From the cell containing the given text, extract its center point as [X, Y] coordinate. 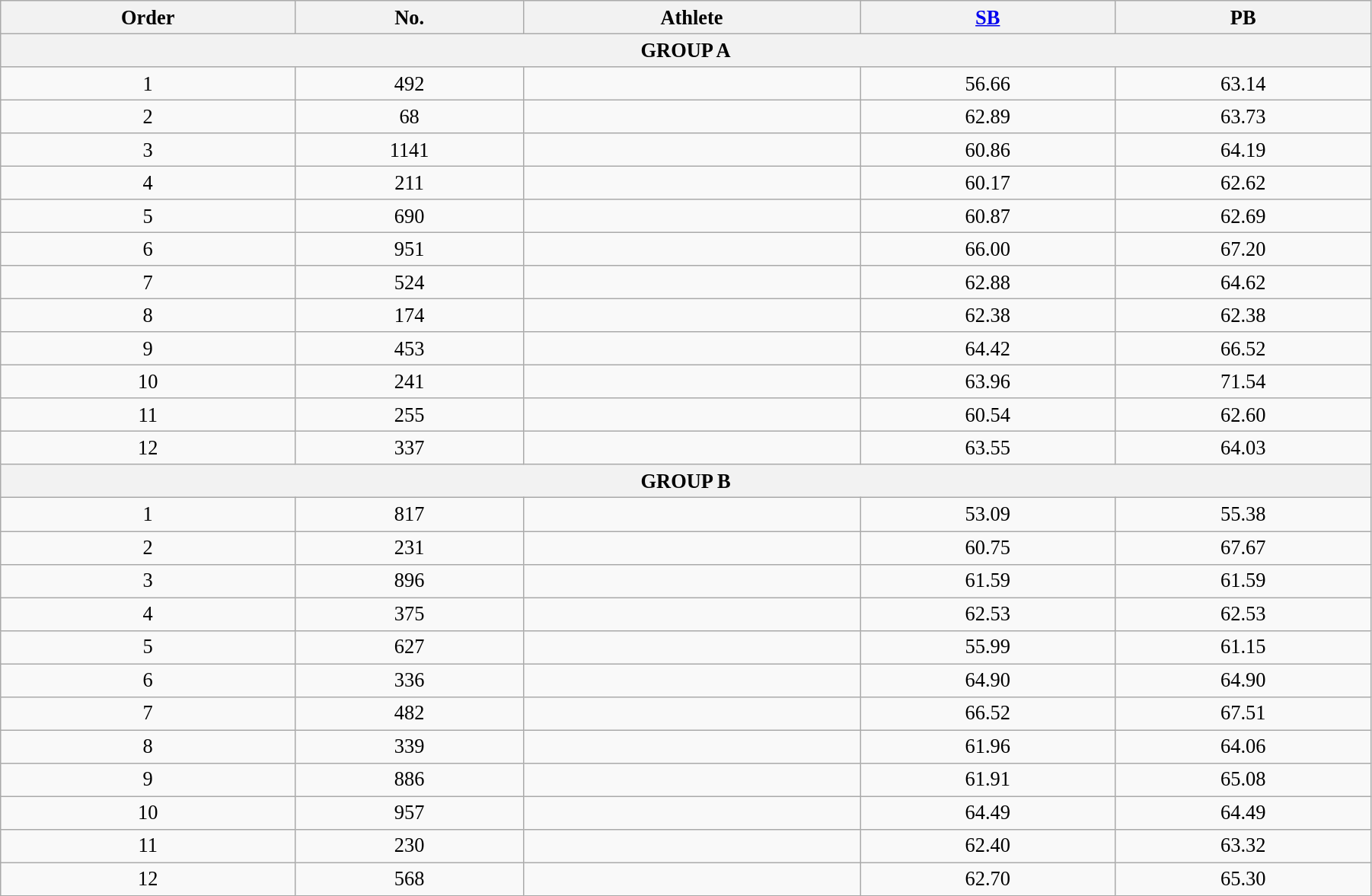
64.03 [1243, 448]
60.86 [988, 150]
63.14 [1243, 83]
336 [410, 680]
62.70 [988, 879]
61.91 [988, 780]
62.62 [1243, 183]
64.19 [1243, 150]
231 [410, 547]
1141 [410, 150]
62.69 [1243, 216]
67.51 [1243, 713]
60.17 [988, 183]
55.99 [988, 647]
Athlete [692, 17]
63.73 [1243, 116]
482 [410, 713]
62.88 [988, 282]
255 [410, 415]
627 [410, 647]
211 [410, 183]
241 [410, 381]
62.89 [988, 116]
60.87 [988, 216]
53.09 [988, 515]
492 [410, 83]
60.54 [988, 415]
65.30 [1243, 879]
63.96 [988, 381]
55.38 [1243, 515]
67.67 [1243, 547]
GROUP B [686, 481]
66.00 [988, 249]
817 [410, 515]
524 [410, 282]
375 [410, 614]
339 [410, 746]
64.42 [988, 349]
453 [410, 349]
61.96 [988, 746]
568 [410, 879]
690 [410, 216]
GROUP A [686, 50]
230 [410, 846]
951 [410, 249]
68 [410, 116]
71.54 [1243, 381]
67.20 [1243, 249]
64.06 [1243, 746]
SB [988, 17]
60.75 [988, 547]
896 [410, 581]
61.15 [1243, 647]
64.62 [1243, 282]
957 [410, 812]
337 [410, 448]
886 [410, 780]
56.66 [988, 83]
63.32 [1243, 846]
65.08 [1243, 780]
62.40 [988, 846]
PB [1243, 17]
62.60 [1243, 415]
Order [148, 17]
63.55 [988, 448]
No. [410, 17]
174 [410, 315]
